From the cell containing the given text, extract its center point as (X, Y) coordinate. 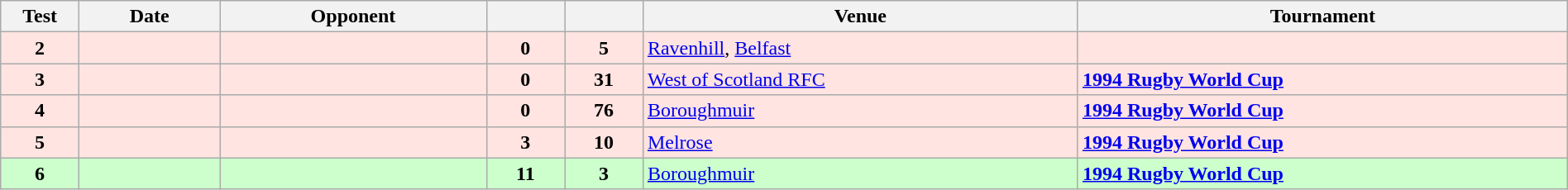
West of Scotland RFC (860, 79)
2 (40, 48)
Tournament (1322, 17)
31 (604, 79)
11 (526, 173)
76 (604, 111)
Opponent (353, 17)
Date (149, 17)
10 (604, 142)
4 (40, 111)
Melrose (860, 142)
Ravenhill, Belfast (860, 48)
Venue (860, 17)
Test (40, 17)
6 (40, 173)
